Locate the cell with the specified text and output its (x, y) center coordinate. 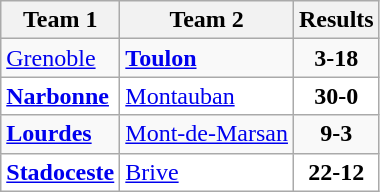
22-12 (336, 172)
Toulon (207, 58)
Mont-de-Marsan (207, 134)
Lourdes (60, 134)
Stadoceste (60, 172)
Montauban (207, 96)
Grenoble (60, 58)
30-0 (336, 96)
Brive (207, 172)
Team 2 (207, 20)
Results (336, 20)
Narbonne (60, 96)
9-3 (336, 134)
Team 1 (60, 20)
3-18 (336, 58)
